Determine the [x, y] coordinate at the center of the cell enclosing the given text.  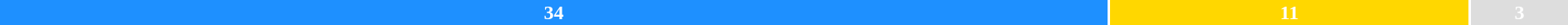
3 [1520, 12]
34 [554, 12]
11 [1289, 12]
